From the cell containing the given text, extract its center point as [x, y] coordinate. 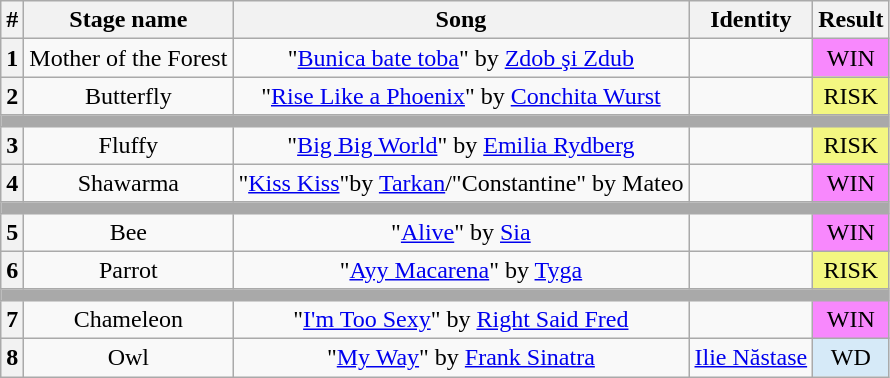
4 [12, 183]
"Bunica bate toba" by Zdob şi Zdub [461, 58]
2 [12, 96]
Chameleon [128, 319]
8 [12, 357]
Bee [128, 232]
Stage name [128, 20]
# [12, 20]
Fluffy [128, 145]
Parrot [128, 270]
"Alive" by Sia [461, 232]
"Ayy Macarena" by Tyga [461, 270]
WD [851, 357]
"Big Big World" by Emilia Rydberg [461, 145]
7 [12, 319]
Shawarma [128, 183]
Ilie Năstase [751, 357]
3 [12, 145]
Butterfly [128, 96]
Identity [751, 20]
Song [461, 20]
1 [12, 58]
"My Way" by Frank Sinatra [461, 357]
Result [851, 20]
Mother of the Forest [128, 58]
"I'm Too Sexy" by Right Said Fred [461, 319]
5 [12, 232]
"Kiss Kiss"by Tarkan/"Constantine" by Mateo [461, 183]
Owl [128, 357]
6 [12, 270]
"Rise Like a Phoenix" by Conchita Wurst [461, 96]
